Identify which cell holds the provided text, then report its (x, y) central coordinate. 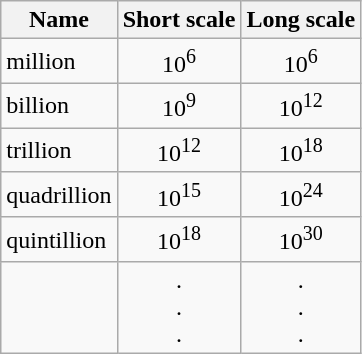
Long scale (301, 20)
1015 (179, 194)
trillion (59, 150)
quintillion (59, 240)
quadrillion (59, 194)
million (59, 62)
1024 (301, 194)
billion (59, 106)
1030 (301, 240)
109 (179, 106)
Name (59, 20)
Short scale (179, 20)
